For the text-containing cell, return its midpoint in (x, y) coordinate format. 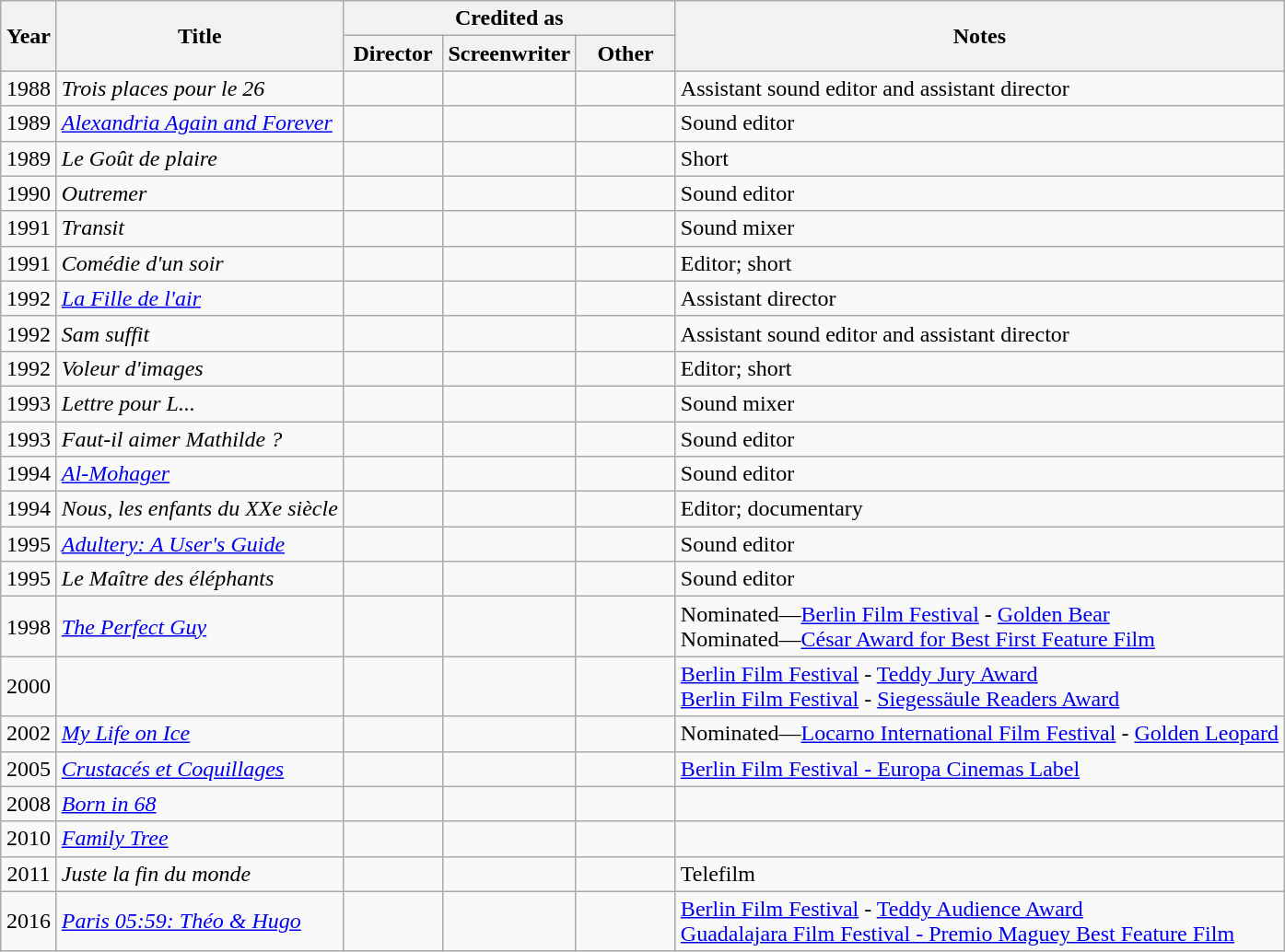
Nominated—Berlin Film Festival - Golden BearNominated—César Award for Best First Feature Film (979, 626)
Transit (199, 228)
2016 (29, 921)
Faut-il aimer Mathilde ? (199, 439)
Other (626, 53)
Editor; documentary (979, 509)
2008 (29, 804)
1990 (29, 193)
Paris 05:59: Théo & Hugo (199, 921)
My Life on Ice (199, 734)
Trois places pour le 26 (199, 88)
2005 (29, 769)
Berlin Film Festival - Teddy Audience AwardGuadalajara Film Festival - Premio Maguey Best Feature Film (979, 921)
Director (392, 53)
Comédie d'un soir (199, 263)
Screenwriter (509, 53)
Credited as (508, 18)
Alexandria Again and Forever (199, 123)
Family Tree (199, 839)
Lettre pour L... (199, 403)
Juste la fin du monde (199, 874)
Nous, les enfants du XXe siècle (199, 509)
Al-Mohager (199, 474)
Le Goût de plaire (199, 158)
1988 (29, 88)
2010 (29, 839)
The Perfect Guy (199, 626)
Adultery: A User's Guide (199, 544)
Telefilm (979, 874)
La Fille de l'air (199, 298)
Year (29, 36)
Berlin Film Festival - Teddy Jury AwardBerlin Film Festival - Siegessäule Readers Award (979, 687)
1998 (29, 626)
2000 (29, 687)
2002 (29, 734)
Title (199, 36)
Berlin Film Festival - Europa Cinemas Label (979, 769)
Sam suffit (199, 333)
Assistant director (979, 298)
Notes (979, 36)
Crustacés et Coquillages (199, 769)
Le Maître des éléphants (199, 579)
Nominated—Locarno International Film Festival - Golden Leopard (979, 734)
Born in 68 (199, 804)
Short (979, 158)
Voleur d'images (199, 368)
2011 (29, 874)
Outremer (199, 193)
